Return the [X, Y] coordinate for the center point of the cell that contains the specified text.  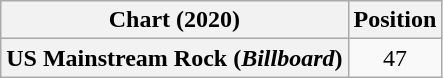
47 [395, 58]
Position [395, 20]
Chart (2020) [174, 20]
US Mainstream Rock (Billboard) [174, 58]
